Provide the [X, Y] coordinate of the cell's center where the given text is located.  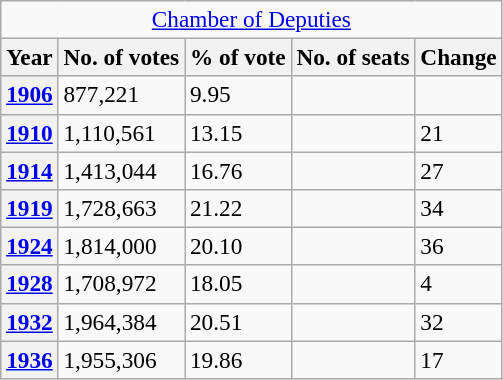
1914 [30, 170]
No. of votes [121, 57]
21.22 [238, 208]
19.86 [238, 359]
1932 [30, 322]
Change [458, 57]
34 [458, 208]
16.76 [238, 170]
1919 [30, 208]
1928 [30, 284]
21 [458, 133]
1,955,306 [121, 359]
17 [458, 359]
Chamber of Deputies [252, 19]
1,964,384 [121, 322]
1,728,663 [121, 208]
36 [458, 246]
18.05 [238, 284]
4 [458, 284]
9.95 [238, 95]
No. of seats [353, 57]
1,110,561 [121, 133]
20.10 [238, 246]
13.15 [238, 133]
1,814,000 [121, 246]
877,221 [121, 95]
1936 [30, 359]
1906 [30, 95]
% of vote [238, 57]
1,413,044 [121, 170]
1,708,972 [121, 284]
27 [458, 170]
Year [30, 57]
1924 [30, 246]
20.51 [238, 322]
32 [458, 322]
1910 [30, 133]
